Capture the cell that displays the provided text and extract its [x, y] central coordinate. 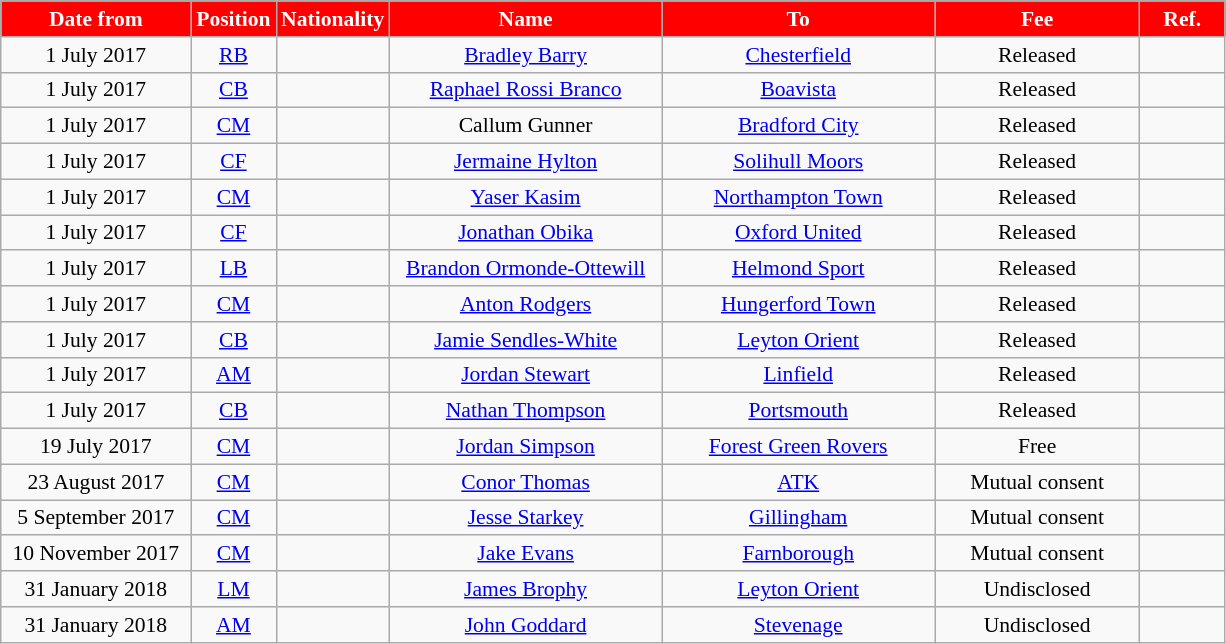
Jamie Sendles-White [526, 340]
Jesse Starkey [526, 518]
LB [234, 269]
10 November 2017 [96, 554]
Position [234, 19]
Anton Rodgers [526, 304]
Farnborough [798, 554]
Oxford United [798, 233]
Jordan Stewart [526, 375]
Callum Gunner [526, 126]
Bradley Barry [526, 55]
Brandon Ormonde-Ottewill [526, 269]
Date from [96, 19]
Bradford City [798, 126]
Jake Evans [526, 554]
Nationality [332, 19]
Boavista [798, 90]
Raphael Rossi Branco [526, 90]
John Goddard [526, 625]
Conor Thomas [526, 482]
Ref. [1182, 19]
Jonathan Obika [526, 233]
19 July 2017 [96, 447]
RB [234, 55]
Nathan Thompson [526, 411]
Chesterfield [798, 55]
Free [1038, 447]
Hungerford Town [798, 304]
LM [234, 589]
Helmond Sport [798, 269]
Fee [1038, 19]
Stevenage [798, 625]
Solihull Moors [798, 162]
Jermaine Hylton [526, 162]
Yaser Kasim [526, 197]
Forest Green Rovers [798, 447]
Northampton Town [798, 197]
Name [526, 19]
Portsmouth [798, 411]
Gillingham [798, 518]
To [798, 19]
ATK [798, 482]
Linfield [798, 375]
5 September 2017 [96, 518]
23 August 2017 [96, 482]
Jordan Simpson [526, 447]
James Brophy [526, 589]
